Output the (x, y) coordinate of the center of the cell containing the given text.  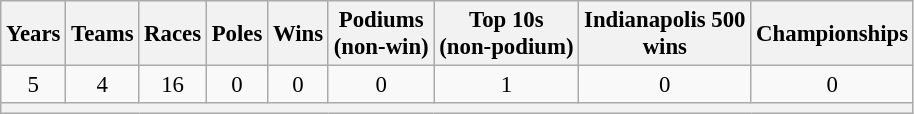
Years (34, 34)
Top 10s(non-podium) (506, 34)
5 (34, 85)
Podiums(non-win) (381, 34)
Championships (832, 34)
Indianapolis 500 wins (665, 34)
1 (506, 85)
Teams (102, 34)
Races (173, 34)
4 (102, 85)
Poles (236, 34)
Wins (298, 34)
16 (173, 85)
